Capture the cell that displays the provided text and extract its [x, y] central coordinate. 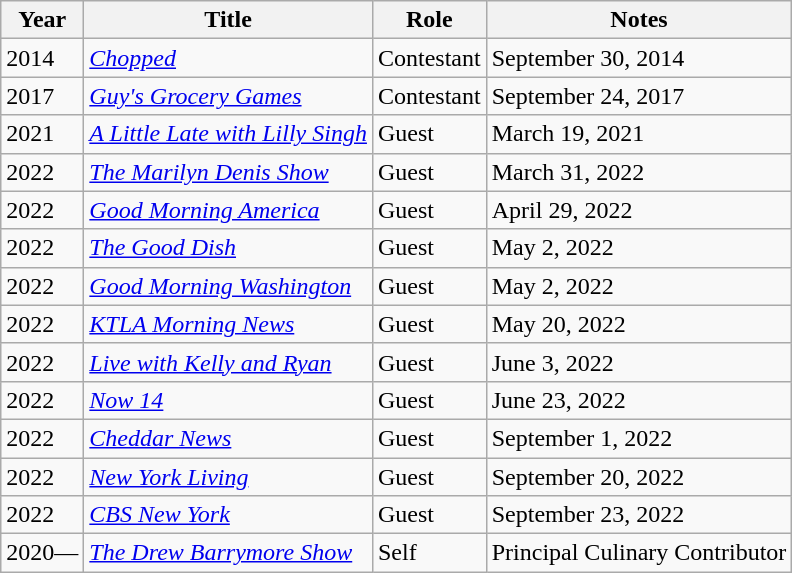
Cheddar News [228, 438]
September 20, 2022 [639, 477]
Self [429, 553]
Principal Culinary Contributor [639, 553]
The Drew Barrymore Show [228, 553]
September 30, 2014 [639, 58]
April 29, 2022 [639, 210]
2014 [42, 58]
September 23, 2022 [639, 515]
2017 [42, 96]
June 23, 2022 [639, 400]
Title [228, 20]
Good Morning Washington [228, 286]
May 20, 2022 [639, 324]
Role [429, 20]
Now 14 [228, 400]
Guy's Grocery Games [228, 96]
June 3, 2022 [639, 362]
September 24, 2017 [639, 96]
2021 [42, 134]
September 1, 2022 [639, 438]
March 31, 2022 [639, 172]
CBS New York [228, 515]
KTLA Morning News [228, 324]
Good Morning America [228, 210]
March 19, 2021 [639, 134]
The Marilyn Denis Show [228, 172]
Live with Kelly and Ryan [228, 362]
The Good Dish [228, 248]
New York Living [228, 477]
A Little Late with Lilly Singh [228, 134]
2020— [42, 553]
Year [42, 20]
Chopped [228, 58]
Notes [639, 20]
